Determine the (x, y) coordinate at the center of the cell enclosing the given text.  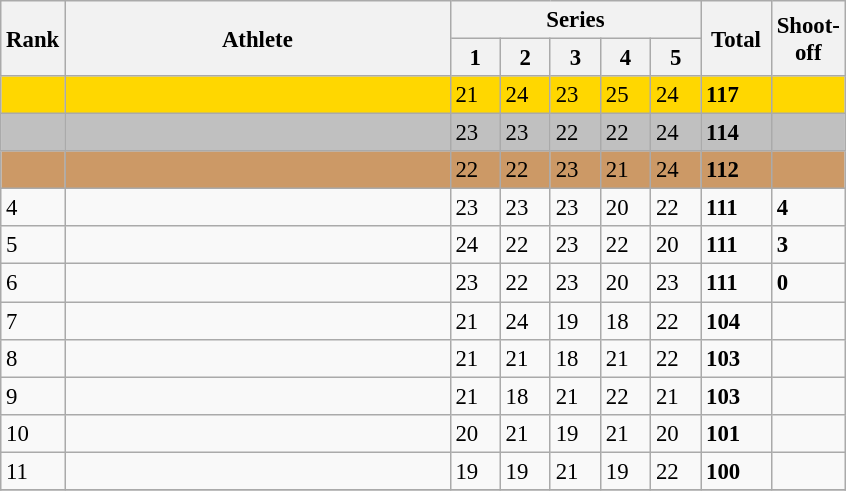
Athlete (258, 38)
10 (33, 433)
2 (525, 58)
104 (736, 321)
Rank (33, 38)
1 (475, 58)
114 (736, 133)
7 (33, 321)
100 (736, 471)
9 (33, 396)
6 (33, 283)
117 (736, 95)
Shoot-off (808, 38)
Series (576, 20)
0 (808, 283)
101 (736, 433)
8 (33, 358)
112 (736, 170)
25 (625, 95)
11 (33, 471)
Total (736, 38)
